Return the [x, y] coordinate for the center point of the cell that contains the specified text.  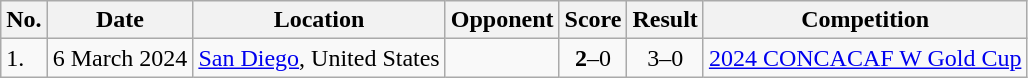
San Diego, United States [319, 58]
Location [319, 20]
Score [593, 20]
Competition [865, 20]
2024 CONCACAF W Gold Cup [865, 58]
3–0 [665, 58]
Date [120, 20]
1. [24, 58]
Opponent [502, 20]
2–0 [593, 58]
No. [24, 20]
6 March 2024 [120, 58]
Result [665, 20]
